For the text-containing cell, return its midpoint in (X, Y) coordinate format. 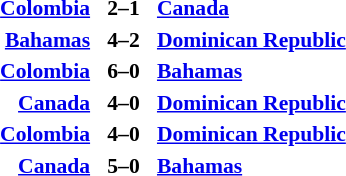
6–0 (124, 71)
4–2 (124, 40)
